Provide the [x, y] coordinate of the cell's center where the given text is located.  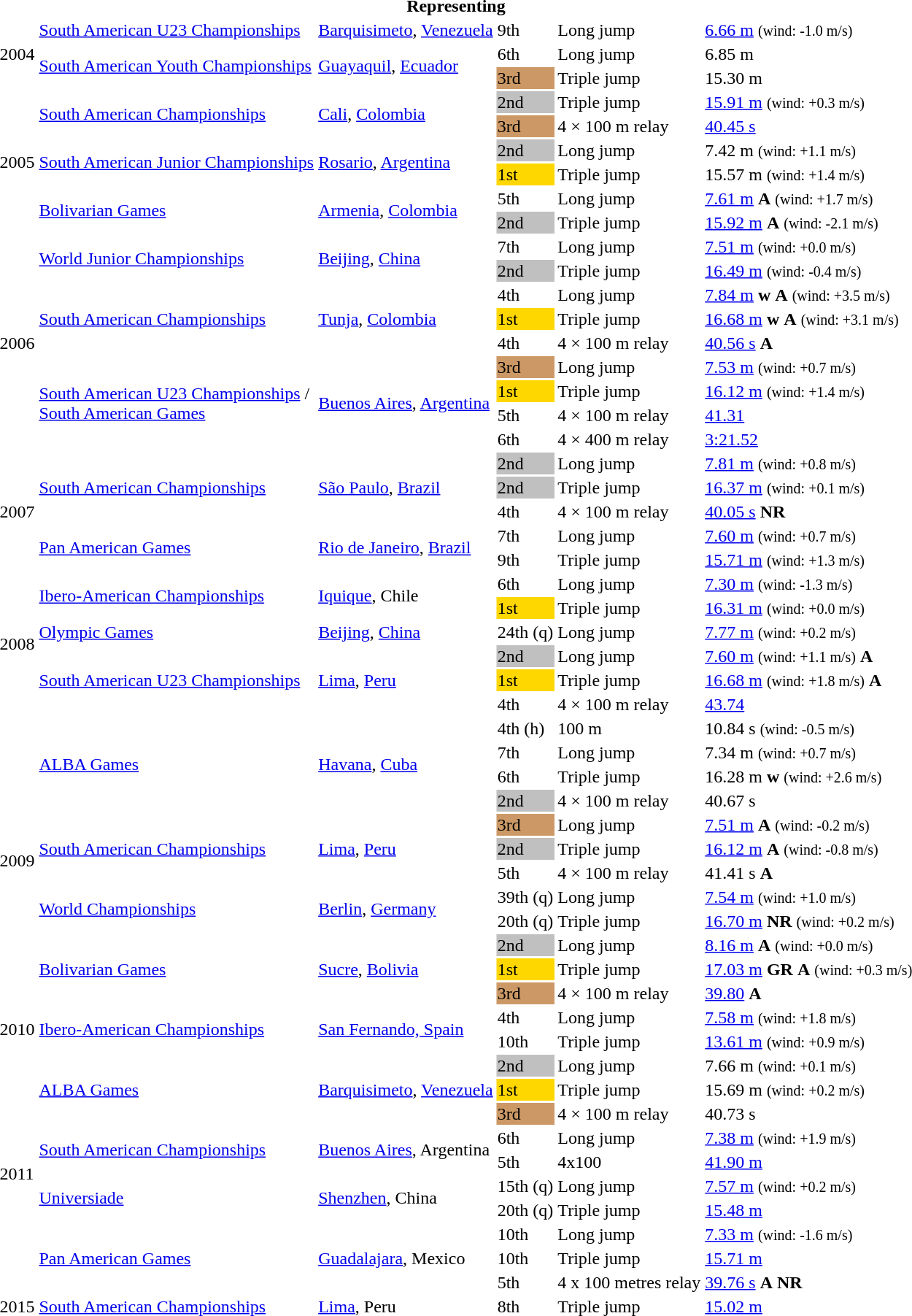
Rosario, Argentina [406, 162]
South American Youth Championships [177, 66]
Cali, Colombia [406, 114]
Sucre, Bolivia [406, 969]
Armenia, Colombia [406, 210]
Olympic Games [177, 632]
South American U23 Championships / South American Games [177, 403]
Universiade [177, 1198]
Tunja, Colombia [406, 319]
World Championships [177, 909]
4x100 [629, 1162]
Havana, Cuba [406, 765]
Guayaquil, Ecuador [406, 66]
4 × 400 m relay [629, 439]
4th (h) [525, 728]
World Junior Championships [177, 258]
4 x 100 metres relay [629, 1282]
100 m [629, 728]
15th (q) [525, 1186]
Shenzhen, China [406, 1198]
Iquique, Chile [406, 596]
South American Junior Championships [177, 162]
Berlin, Germany [406, 909]
Guadalajara, Mexico [406, 1258]
24th (q) [525, 632]
Rio de Janeiro, Brazil [406, 547]
São Paulo, Brazil [406, 488]
San Fernando, Spain [406, 1029]
39th (q) [525, 897]
